Extract the [X, Y] coordinate from the center of the cell holding the provided text.  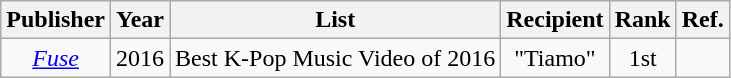
Rank [642, 20]
Publisher [56, 20]
List [336, 20]
Ref. [702, 20]
"Tiamo" [555, 58]
Best K-Pop Music Video of 2016 [336, 58]
2016 [140, 58]
Year [140, 20]
Recipient [555, 20]
Fuse [56, 58]
1st [642, 58]
